From the cell containing the given text, extract its center point as [x, y] coordinate. 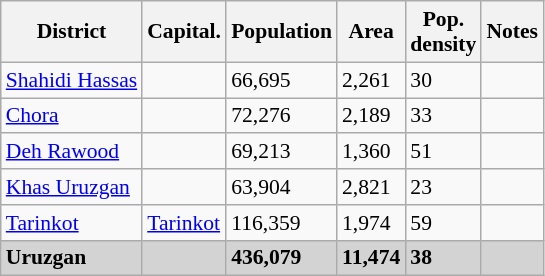
436,079 [282, 258]
2,261 [371, 80]
72,276 [282, 116]
11,474 [371, 258]
30 [443, 80]
Uruzgan [72, 258]
33 [443, 116]
2,821 [371, 187]
116,359 [282, 223]
1,974 [371, 223]
Pop.density [443, 32]
Area [371, 32]
1,360 [371, 152]
51 [443, 152]
Chora [72, 116]
2,189 [371, 116]
38 [443, 258]
Khas Uruzgan [72, 187]
Population [282, 32]
63,904 [282, 187]
66,695 [282, 80]
59 [443, 223]
Deh Rawood [72, 152]
Notes [512, 32]
23 [443, 187]
Shahidi Hassas [72, 80]
Capital. [184, 32]
District [72, 32]
69,213 [282, 152]
